Detect which cell encompasses the target text, then output its (X, Y) center coordinate. 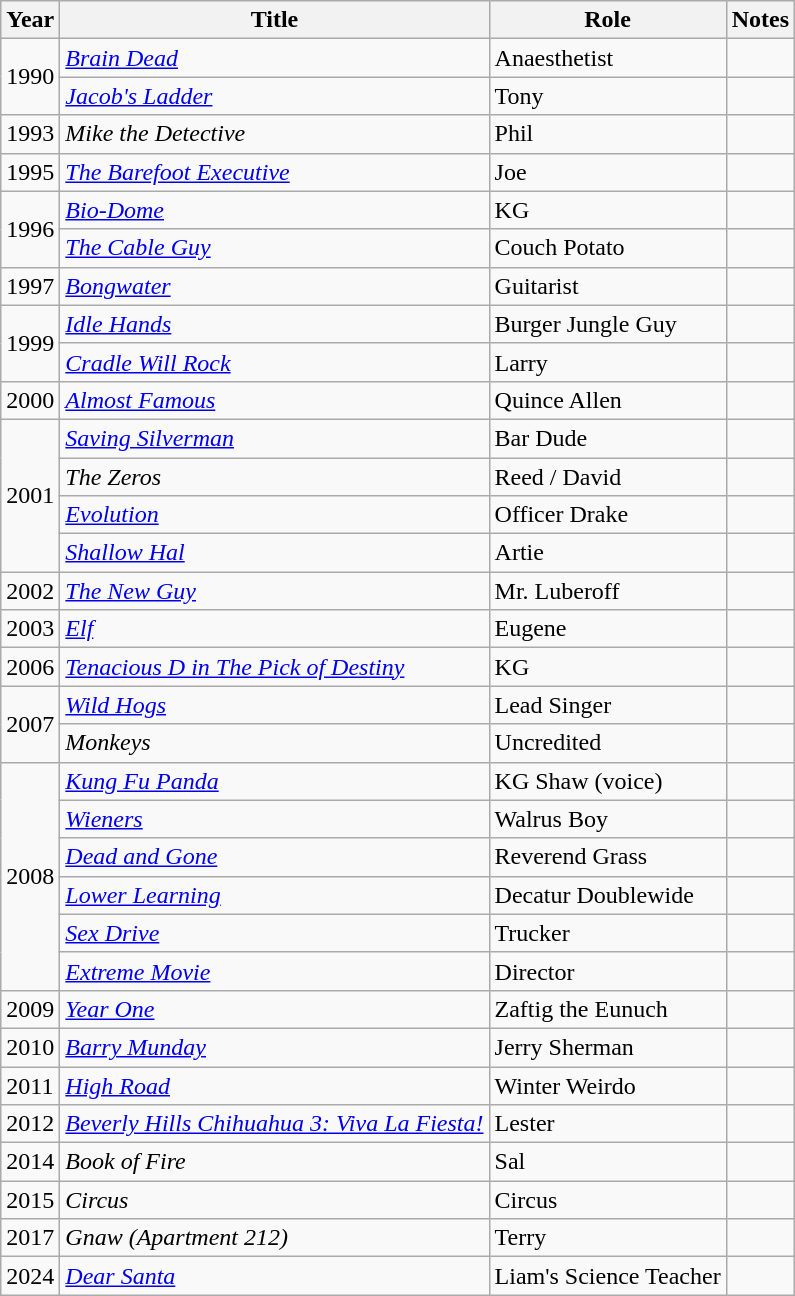
Dear Santa (274, 1276)
The Barefoot Executive (274, 172)
Phil (608, 134)
Book of Fire (274, 1162)
The Zeros (274, 477)
Beverly Hills Chihuahua 3: Viva La Fiesta! (274, 1124)
Evolution (274, 515)
Anaesthetist (608, 58)
Larry (608, 362)
Cradle Will Rock (274, 362)
1997 (30, 286)
Notes (760, 20)
2002 (30, 591)
Mike the Detective (274, 134)
2024 (30, 1276)
2001 (30, 495)
1995 (30, 172)
Sex Drive (274, 933)
Liam's Science Teacher (608, 1276)
Barry Munday (274, 1047)
2008 (30, 876)
Quince Allen (608, 400)
The New Guy (274, 591)
Trucker (608, 933)
Bongwater (274, 286)
Almost Famous (274, 400)
Reverend Grass (608, 857)
Gnaw (Apartment 212) (274, 1238)
Artie (608, 553)
Director (608, 971)
Role (608, 20)
Bio-Dome (274, 210)
The Cable Guy (274, 248)
Shallow Hal (274, 553)
Lead Singer (608, 705)
2012 (30, 1124)
1990 (30, 77)
Eugene (608, 629)
2007 (30, 724)
2009 (30, 1009)
KG Shaw (voice) (608, 781)
2014 (30, 1162)
2015 (30, 1200)
Couch Potato (608, 248)
Title (274, 20)
Walrus Boy (608, 819)
Tony (608, 96)
Kung Fu Panda (274, 781)
2000 (30, 400)
1996 (30, 229)
Wieners (274, 819)
Joe (608, 172)
Guitarist (608, 286)
Sal (608, 1162)
2006 (30, 667)
Jerry Sherman (608, 1047)
Monkeys (274, 743)
Burger Jungle Guy (608, 324)
Officer Drake (608, 515)
Terry (608, 1238)
Extreme Movie (274, 971)
High Road (274, 1085)
Elf (274, 629)
1999 (30, 343)
Reed / David (608, 477)
Dead and Gone (274, 857)
Lester (608, 1124)
Bar Dude (608, 438)
2010 (30, 1047)
Mr. Luberoff (608, 591)
Jacob's Ladder (274, 96)
1993 (30, 134)
Idle Hands (274, 324)
2011 (30, 1085)
Wild Hogs (274, 705)
Zaftig the Eunuch (608, 1009)
2003 (30, 629)
Year One (274, 1009)
Tenacious D in The Pick of Destiny (274, 667)
Decatur Doublewide (608, 895)
Saving Silverman (274, 438)
Year (30, 20)
Winter Weirdo (608, 1085)
Lower Learning (274, 895)
2017 (30, 1238)
Brain Dead (274, 58)
Uncredited (608, 743)
